For the text-containing cell, return its midpoint in (X, Y) coordinate format. 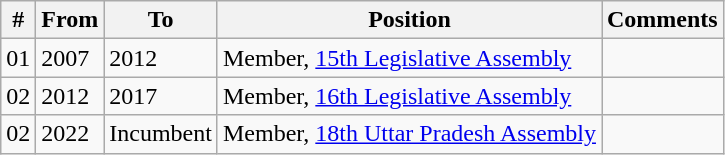
Incumbent (161, 134)
2022 (70, 134)
To (161, 20)
Member, 16th Legislative Assembly (409, 96)
Member, 18th Uttar Pradesh Assembly (409, 134)
# (18, 20)
2017 (161, 96)
Member, 15th Legislative Assembly (409, 58)
2007 (70, 58)
01 (18, 58)
Position (409, 20)
Comments (663, 20)
From (70, 20)
